Detect which cell encompasses the target text, then output its [x, y] center coordinate. 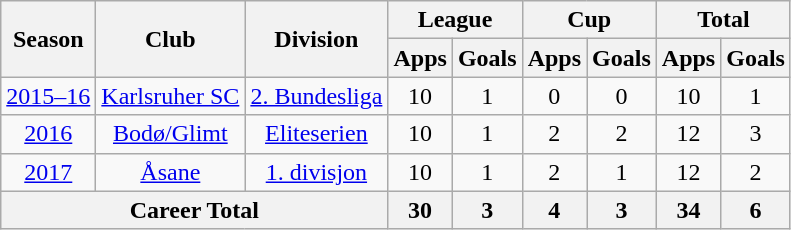
League [455, 20]
Karlsruher SC [170, 96]
6 [756, 210]
2. Bundesliga [316, 96]
Season [48, 39]
Bodø/Glimt [170, 134]
30 [420, 210]
Career Total [194, 210]
Åsane [170, 172]
Cup [589, 20]
2016 [48, 134]
2015–16 [48, 96]
Eliteserien [316, 134]
34 [688, 210]
Total [723, 20]
4 [554, 210]
2017 [48, 172]
Club [170, 39]
1. divisjon [316, 172]
Division [316, 39]
